Return the (x, y) coordinate for the center point of the cell that contains the specified text.  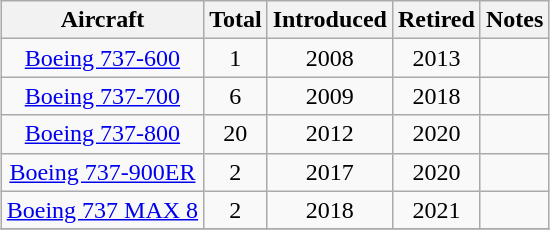
Boeing 737-800 (102, 134)
Boeing 737 MAX 8 (102, 210)
20 (236, 134)
Boeing 737-700 (102, 96)
Boeing 737-600 (102, 58)
6 (236, 96)
2012 (330, 134)
1 (236, 58)
2021 (436, 210)
2017 (330, 172)
Retired (436, 20)
Aircraft (102, 20)
Introduced (330, 20)
Notes (514, 20)
Total (236, 20)
Boeing 737-900ER (102, 172)
2008 (330, 58)
2013 (436, 58)
2009 (330, 96)
